For the text-containing cell, return its midpoint in (x, y) coordinate format. 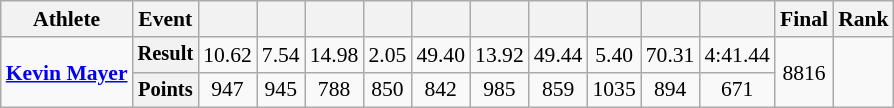
850 (387, 90)
5.40 (614, 55)
8816 (804, 72)
13.92 (500, 55)
10.62 (228, 55)
788 (334, 90)
49.44 (558, 55)
Points (166, 90)
894 (670, 90)
4:41.44 (736, 55)
Rank (864, 19)
842 (440, 90)
985 (500, 90)
14.98 (334, 55)
945 (281, 90)
859 (558, 90)
Athlete (67, 19)
947 (228, 90)
671 (736, 90)
Event (166, 19)
70.31 (670, 55)
Result (166, 55)
49.40 (440, 55)
1035 (614, 90)
Kevin Mayer (67, 72)
2.05 (387, 55)
Final (804, 19)
7.54 (281, 55)
